Provide the [X, Y] coordinate of the cell's center where the given text is located.  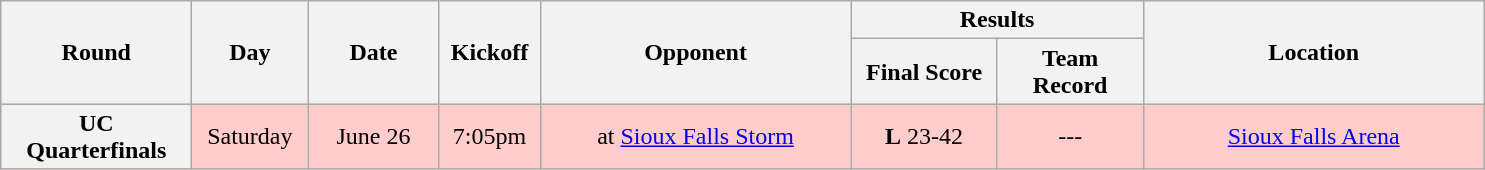
Results [997, 20]
Saturday [250, 136]
Day [250, 52]
Sioux Falls Arena [1314, 136]
Location [1314, 52]
7:05pm [490, 136]
Kickoff [490, 52]
L 23-42 [924, 136]
Final Score [924, 72]
June 26 [374, 136]
at Sioux Falls Storm [696, 136]
Date [374, 52]
UC Quarterfinals [96, 136]
Opponent [696, 52]
Team Record [1070, 72]
Round [96, 52]
--- [1070, 136]
